Search for the cell housing the specified text and yield its (X, Y) center coordinate. 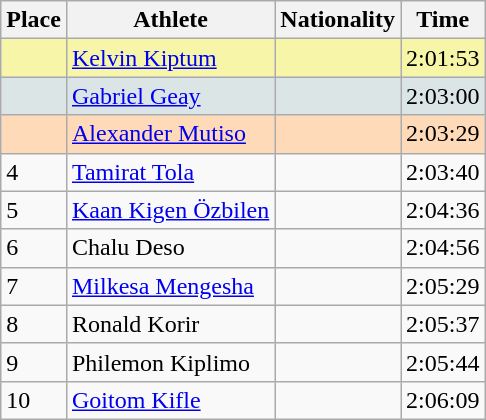
Alexander Mutiso (170, 134)
8 (34, 324)
Athlete (170, 20)
2:04:36 (443, 210)
Chalu Deso (170, 248)
Goitom Kifle (170, 400)
9 (34, 362)
Gabriel Geay (170, 96)
6 (34, 248)
Milkesa Mengesha (170, 286)
Kaan Kigen Özbilen (170, 210)
2:03:00 (443, 96)
Ronald Korir (170, 324)
2:04:56 (443, 248)
2:06:09 (443, 400)
2:03:40 (443, 172)
10 (34, 400)
4 (34, 172)
Philemon Kiplimo (170, 362)
2:05:29 (443, 286)
2:05:37 (443, 324)
2:05:44 (443, 362)
Kelvin Kiptum (170, 58)
Tamirat Tola (170, 172)
7 (34, 286)
2:01:53 (443, 58)
5 (34, 210)
Time (443, 20)
2:03:29 (443, 134)
Place (34, 20)
Nationality (338, 20)
